Detect which cell encompasses the target text, then output its [x, y] center coordinate. 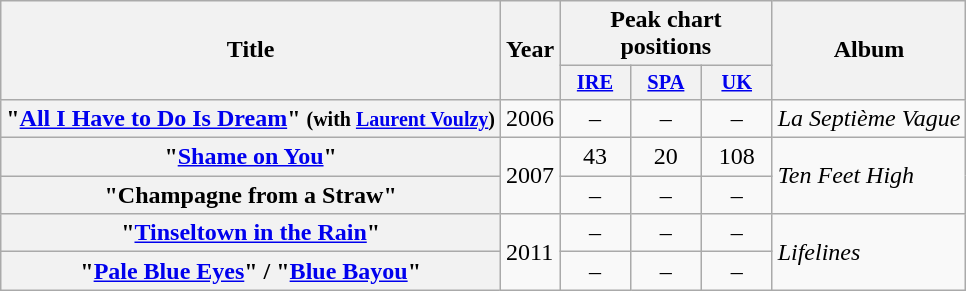
"Shame on You" [251, 157]
"Pale Blue Eyes" / "Blue Bayou" [251, 271]
108 [736, 157]
2007 [530, 176]
Ten Feet High [869, 176]
Lifelines [869, 252]
UK [736, 83]
"Champagne from a Straw" [251, 195]
20 [666, 157]
IRE [596, 83]
43 [596, 157]
La Septième Vague [869, 118]
2006 [530, 118]
SPA [666, 83]
Title [251, 50]
2011 [530, 252]
"All I Have to Do Is Dream" (with Laurent Voulzy) [251, 118]
"Tinseltown in the Rain" [251, 233]
Year [530, 50]
Peak chart positions [666, 34]
Album [869, 50]
